Output the [x, y] coordinate of the center of the cell containing the given text.  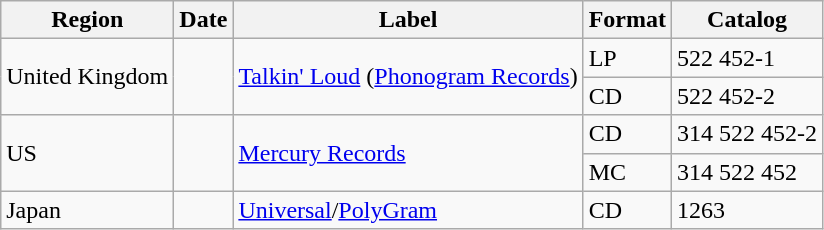
314 522 452 [748, 172]
522 452-1 [748, 58]
Catalog [748, 20]
314 522 452-2 [748, 134]
Japan [88, 210]
Date [204, 20]
1263 [748, 210]
Mercury Records [408, 153]
Label [408, 20]
LP [627, 58]
United Kingdom [88, 77]
US [88, 153]
Format [627, 20]
Universal/PolyGram [408, 210]
MC [627, 172]
522 452-2 [748, 96]
Region [88, 20]
Talkin' Loud (Phonogram Records) [408, 77]
